Scan for the cell matching the given text and deliver its (x, y) coordinate at center. 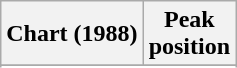
Chart (1988) (72, 34)
Peakposition (189, 34)
